For the text-containing cell, return its midpoint in (X, Y) coordinate format. 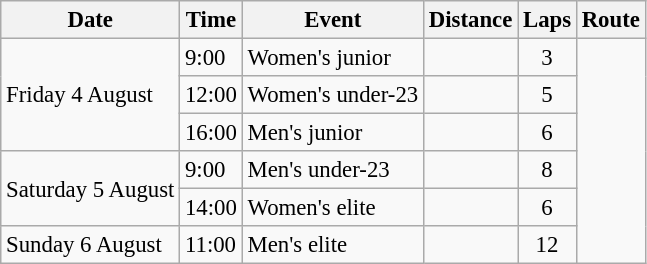
Route (610, 20)
5 (548, 95)
Women's junior (332, 58)
Date (90, 20)
Men's elite (332, 245)
12:00 (212, 95)
Friday 4 August (90, 96)
14:00 (212, 208)
11:00 (212, 245)
Event (332, 20)
Laps (548, 20)
Women's elite (332, 208)
Distance (471, 20)
16:00 (212, 133)
Men's junior (332, 133)
12 (548, 245)
3 (548, 58)
Time (212, 20)
Men's under-23 (332, 170)
Women's under-23 (332, 95)
Saturday 5 August (90, 188)
Sunday 6 August (90, 245)
8 (548, 170)
